Provide the [x, y] coordinate of the cell's center where the given text is located.  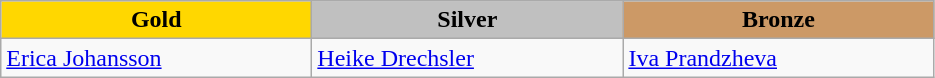
Gold [156, 20]
Silver [468, 20]
Iva Prandzheva [778, 58]
Heike Drechsler [468, 58]
Bronze [778, 20]
Erica Johansson [156, 58]
